Locate the cell with the specified text and output its [x, y] center coordinate. 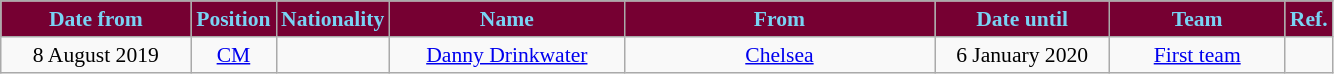
Chelsea [779, 55]
Ref. [1309, 19]
Position [234, 19]
Team [1198, 19]
Date until [1022, 19]
Name [506, 19]
6 January 2020 [1022, 55]
Danny Drinkwater [506, 55]
CM [234, 55]
8 August 2019 [96, 55]
Date from [96, 19]
Nationality [332, 19]
First team [1198, 55]
From [779, 19]
